Output the (X, Y) coordinate of the center of the cell containing the given text.  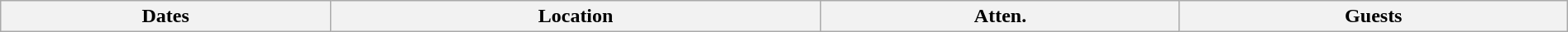
Guests (1373, 16)
Atten. (1001, 16)
Location (576, 16)
Dates (165, 16)
